Extract the [X, Y] coordinate from the center of the cell holding the provided text.  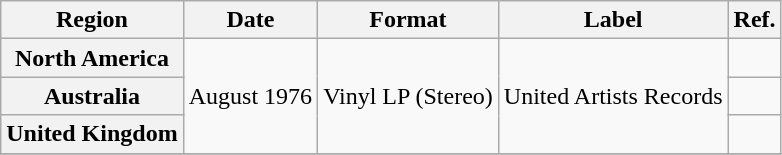
Vinyl LP (Stereo) [408, 96]
Format [408, 20]
Australia [92, 96]
United Kingdom [92, 134]
Date [250, 20]
United Artists Records [613, 96]
North America [92, 58]
Region [92, 20]
Ref. [754, 20]
August 1976 [250, 96]
Label [613, 20]
